For the text-containing cell, return its midpoint in [X, Y] coordinate format. 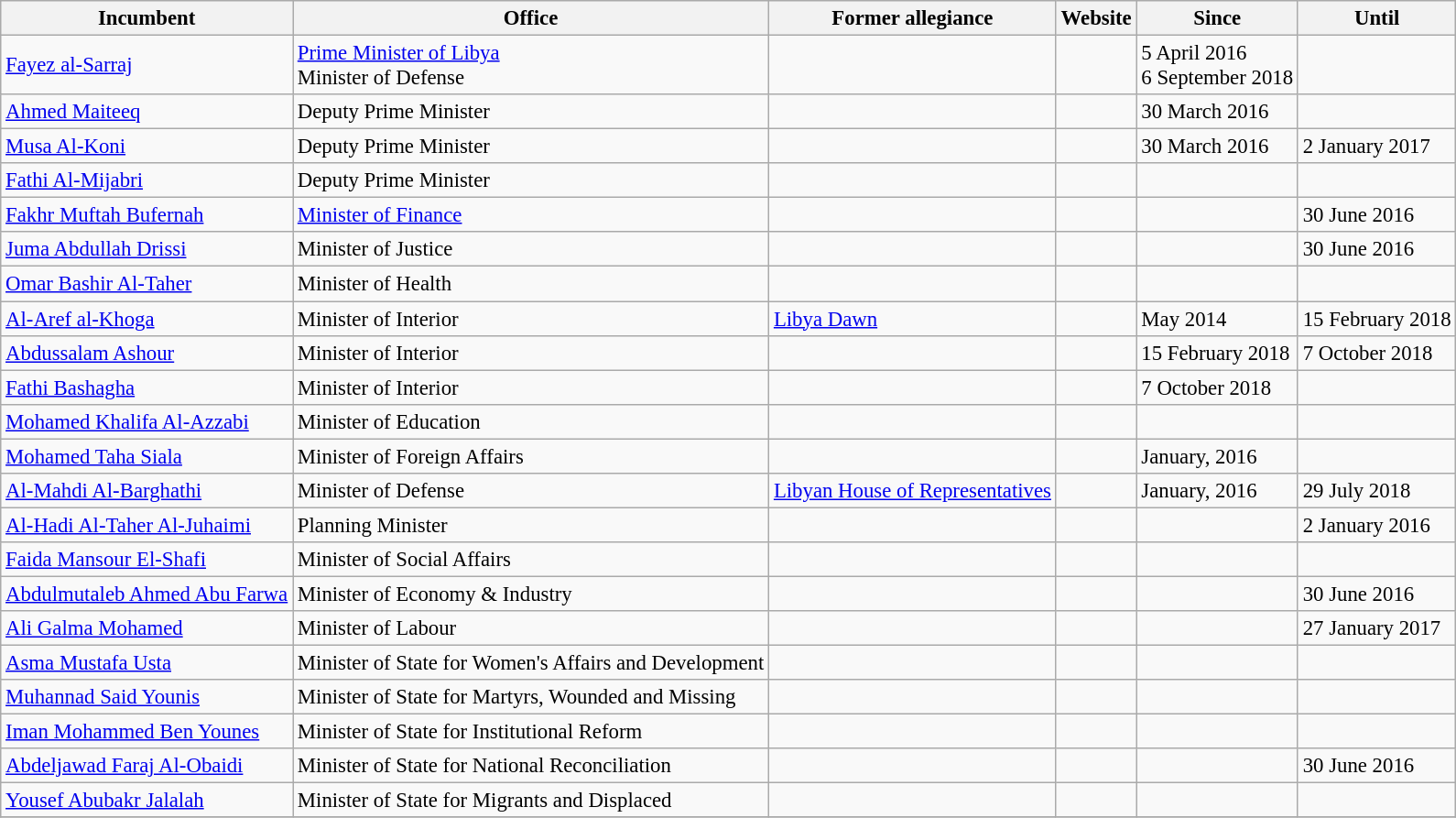
5 April 20166 September 2018 [1217, 66]
Office [531, 18]
Minister of Defense [531, 491]
Juma Abdullah Drissi [147, 250]
Fathi Bashagha [147, 387]
Minister of Education [531, 421]
Former allegiance [913, 18]
Asma Mustafa Usta [147, 663]
Yousef Abubakr Jalalah [147, 801]
Ahmed Maiteeq [147, 112]
Prime Minister of LibyaMinister of Defense [531, 66]
Al-Aref al-Khoga [147, 319]
Since [1217, 18]
Abdulmutaleb Ahmed Abu Farwa [147, 594]
Muhannad Said Younis [147, 697]
Mohamed Khalifa Al-Azzabi [147, 421]
Abdussalam Ashour [147, 353]
Minister of State for Martyrs, Wounded and Missing [531, 697]
Iman Mohammed Ben Younes [147, 732]
Minister of State for National Reconciliation [531, 766]
Fakhr Muftah Bufernah [147, 215]
Incumbent [147, 18]
Al-Hadi Al-Taher Al-Juhaimi [147, 525]
Omar Bashir Al-Taher [147, 284]
Planning Minister [531, 525]
Mohamed Taha Siala [147, 456]
Minister of Foreign Affairs [531, 456]
Minister of State for Institutional Reform [531, 732]
2 January 2017 [1377, 147]
Faida Mansour El-Shafi [147, 560]
Minister of State for Women's Affairs and Development [531, 663]
Fayez al-Sarraj [147, 66]
Musa Al-Koni [147, 147]
Minister of Social Affairs [531, 560]
Libya Dawn [913, 319]
Minister of Health [531, 284]
Abdeljawad Faraj Al-Obaidi [147, 766]
Minister of Economy & Industry [531, 594]
Until [1377, 18]
29 July 2018 [1377, 491]
Minister of State for Migrants and Displaced [531, 801]
27 January 2017 [1377, 628]
Minister of Justice [531, 250]
Ali Galma Mohamed [147, 628]
May 2014 [1217, 319]
Fathi Al-Mijabri [147, 180]
Website [1096, 18]
Libyan House of Representatives [913, 491]
2 January 2016 [1377, 525]
Minister of Finance [531, 215]
Minister of Labour [531, 628]
Al-Mahdi Al-Barghathi [147, 491]
